Scan for the cell matching the given text and deliver its (X, Y) coordinate at center. 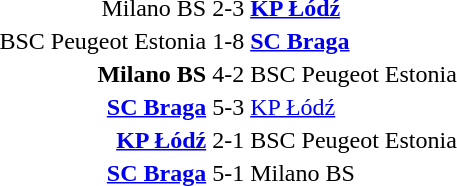
2-1 (228, 140)
1-8 (228, 41)
5-3 (228, 107)
4-2 (228, 74)
